Capture the cell that displays the provided text and extract its [X, Y] central coordinate. 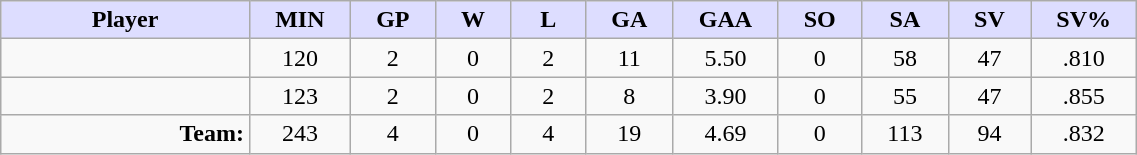
5.50 [726, 58]
4.69 [726, 134]
SV% [1084, 20]
SO [820, 20]
243 [300, 134]
58 [906, 58]
GAA [726, 20]
120 [300, 58]
.810 [1084, 58]
MIN [300, 20]
Player [126, 20]
.855 [1084, 96]
19 [629, 134]
55 [906, 96]
11 [629, 58]
L [548, 20]
.832 [1084, 134]
SV [989, 20]
Team: [126, 134]
GP [392, 20]
W [473, 20]
8 [629, 96]
GA [629, 20]
94 [989, 134]
123 [300, 96]
SA [906, 20]
113 [906, 134]
3.90 [726, 96]
